Detect which cell encompasses the target text, then output its (X, Y) center coordinate. 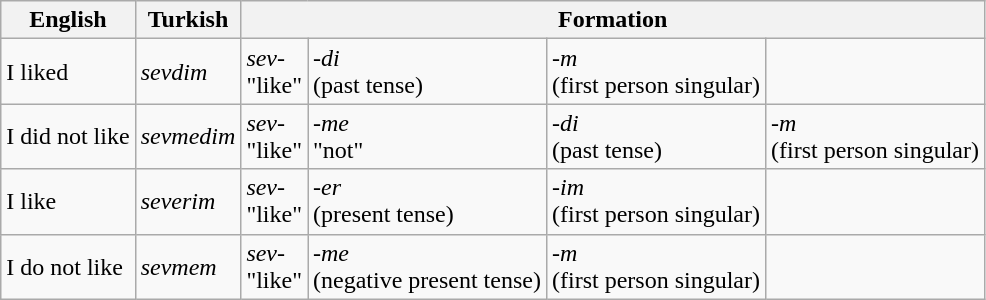
-er(present tense) (428, 202)
sevdim (188, 72)
I liked (68, 72)
I did not like (68, 136)
-me"not" (428, 136)
sevmem (188, 266)
sevmedim (188, 136)
English (68, 20)
-me(negative present tense) (428, 266)
severim (188, 202)
Turkish (188, 20)
-im(first person singular) (656, 202)
I do not like (68, 266)
I like (68, 202)
Formation (613, 20)
